Search for the cell housing the specified text and yield its (x, y) center coordinate. 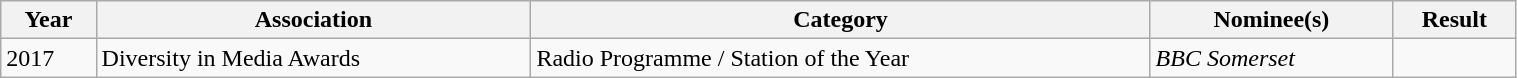
Diversity in Media Awards (314, 58)
Nominee(s) (1272, 20)
Association (314, 20)
Category (840, 20)
Result (1454, 20)
BBC Somerset (1272, 58)
2017 (48, 58)
Radio Programme / Station of the Year (840, 58)
Year (48, 20)
